From the cell containing the given text, extract its center point as (x, y) coordinate. 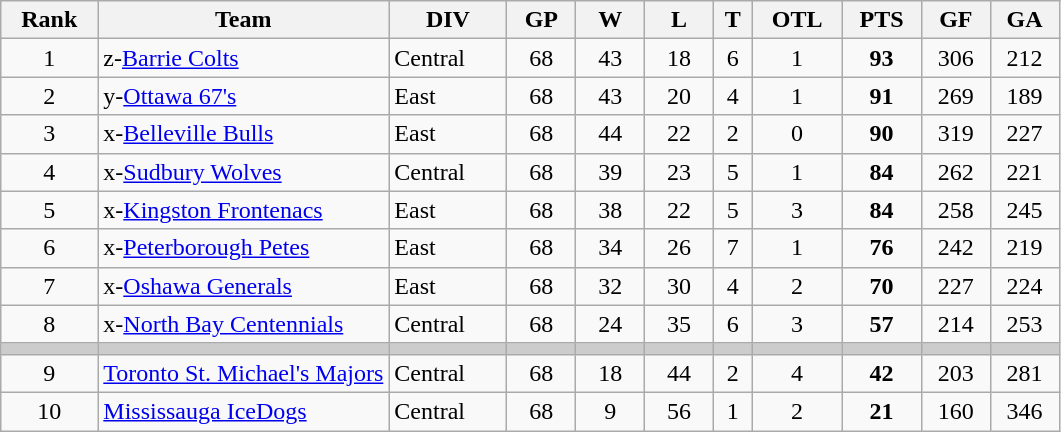
39 (610, 172)
GF (956, 20)
26 (680, 248)
21 (882, 411)
253 (1024, 324)
76 (882, 248)
34 (610, 248)
GP (542, 20)
24 (610, 324)
Rank (50, 20)
OTL (796, 20)
DIV (448, 20)
189 (1024, 96)
PTS (882, 20)
70 (882, 286)
L (680, 20)
160 (956, 411)
x-North Bay Centennials (244, 324)
203 (956, 373)
242 (956, 248)
224 (1024, 286)
35 (680, 324)
38 (610, 210)
Mississauga IceDogs (244, 411)
x-Sudbury Wolves (244, 172)
x-Oshawa Generals (244, 286)
212 (1024, 58)
258 (956, 210)
20 (680, 96)
262 (956, 172)
x-Kingston Frontenacs (244, 210)
Team (244, 20)
23 (680, 172)
42 (882, 373)
32 (610, 286)
245 (1024, 210)
93 (882, 58)
30 (680, 286)
306 (956, 58)
269 (956, 96)
90 (882, 134)
z-Barrie Colts (244, 58)
214 (956, 324)
221 (1024, 172)
y-Ottawa 67's (244, 96)
W (610, 20)
0 (796, 134)
GA (1024, 20)
219 (1024, 248)
T (732, 20)
x-Peterborough Petes (244, 248)
8 (50, 324)
Toronto St. Michael's Majors (244, 373)
10 (50, 411)
281 (1024, 373)
56 (680, 411)
319 (956, 134)
91 (882, 96)
x-Belleville Bulls (244, 134)
57 (882, 324)
346 (1024, 411)
